Search for the cell housing the specified text and yield its [X, Y] center coordinate. 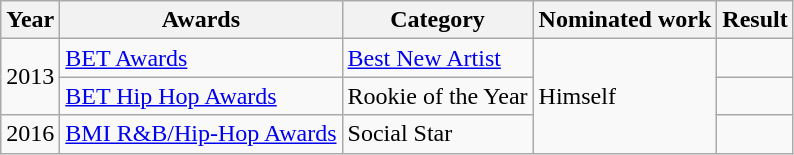
Nominated work [625, 20]
BET Hip Hop Awards [201, 96]
BMI R&B/Hip-Hop Awards [201, 134]
2016 [30, 134]
Social Star [438, 134]
Best New Artist [438, 58]
Year [30, 20]
Category [438, 20]
2013 [30, 77]
Rookie of the Year [438, 96]
Awards [201, 20]
BET Awards [201, 58]
Himself [625, 96]
Result [755, 20]
